Provide the (X, Y) coordinate of the cell's center where the given text is located.  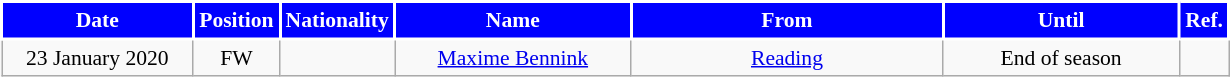
Nationality (338, 20)
Reading (787, 57)
From (787, 20)
Date (98, 20)
End of season (1062, 57)
Name (514, 20)
FW (236, 57)
23 January 2020 (98, 57)
Ref. (1204, 20)
Until (1062, 20)
Maxime Bennink (514, 57)
Position (236, 20)
